Locate the cell with the specified text and output its [x, y] center coordinate. 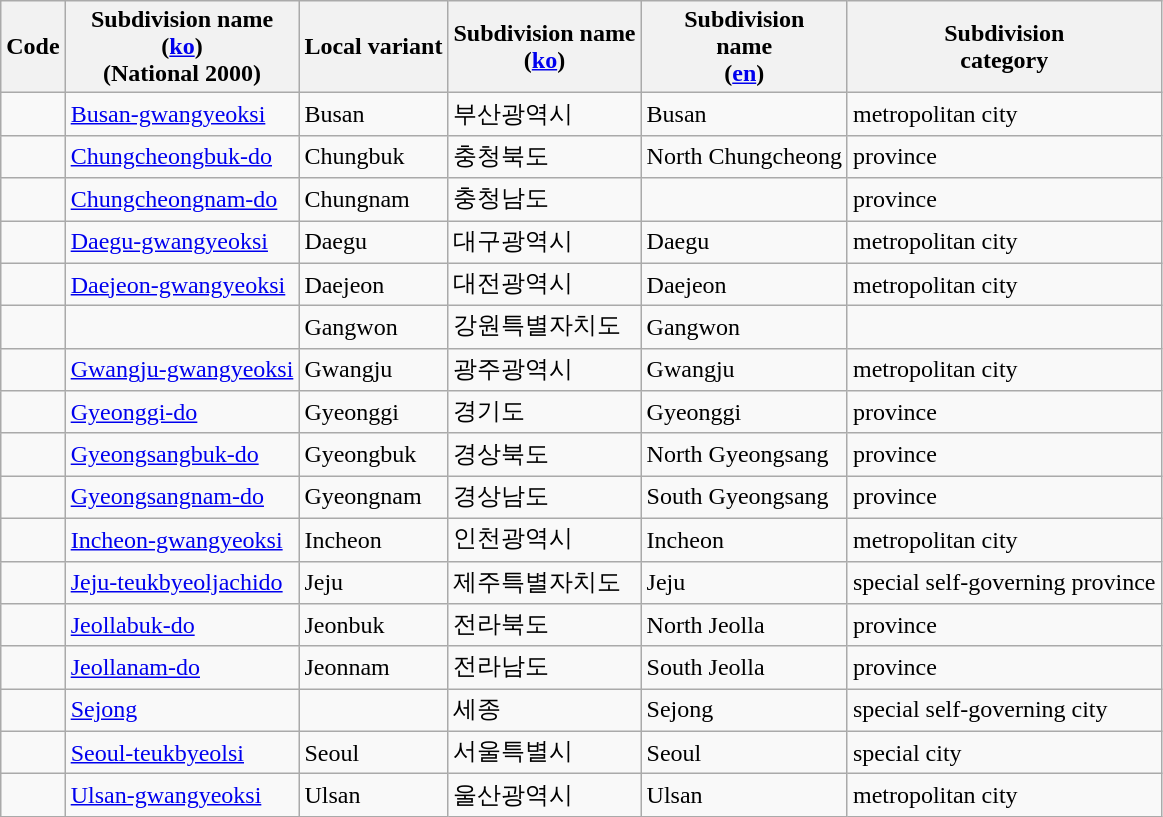
North Chungcheong [744, 156]
Code [33, 47]
Jeollanam-do [182, 668]
세종 [544, 710]
Chungbuk [374, 156]
Gyeongsangbuk-do [182, 454]
Jeju-teukbyeoljachido [182, 582]
Daejeon-gwangyeoksi [182, 284]
Chungnam [374, 200]
제주특별자치도 [544, 582]
강원특별자치도 [544, 328]
광주광역시 [544, 370]
Gyeonggi-do [182, 412]
North Gyeongsang [744, 454]
서울특별시 [544, 752]
Subdivision name(ko)(National 2000) [182, 47]
인천광역시 [544, 540]
Gwangju-gwangyeoksi [182, 370]
South Gyeongsang [744, 498]
Jeollabuk-do [182, 626]
전라북도 [544, 626]
Busan-gwangyeoksi [182, 114]
special self-governing city [1004, 710]
special self-governing province [1004, 582]
Subdivision name(ko) [544, 47]
special city [1004, 752]
North Jeolla [744, 626]
Chungcheongbuk-do [182, 156]
전라남도 [544, 668]
경상북도 [544, 454]
Local variant [374, 47]
Gyeongnam [374, 498]
충청남도 [544, 200]
충청북도 [544, 156]
Chungcheongnam-do [182, 200]
Ulsan-gwangyeoksi [182, 796]
Seoul-teukbyeolsi [182, 752]
Jeonnam [374, 668]
대구광역시 [544, 242]
Subdivisionname(en) [744, 47]
South Jeolla [744, 668]
대전광역시 [544, 284]
경기도 [544, 412]
Subdivisioncategory [1004, 47]
Gyeongsangnam-do [182, 498]
Gyeongbuk [374, 454]
울산광역시 [544, 796]
Incheon-gwangyeoksi [182, 540]
Daegu-gwangyeoksi [182, 242]
부산광역시 [544, 114]
Jeonbuk [374, 626]
경상남도 [544, 498]
